Find where the given text appears and provide that cell's center as (x, y) coordinate. 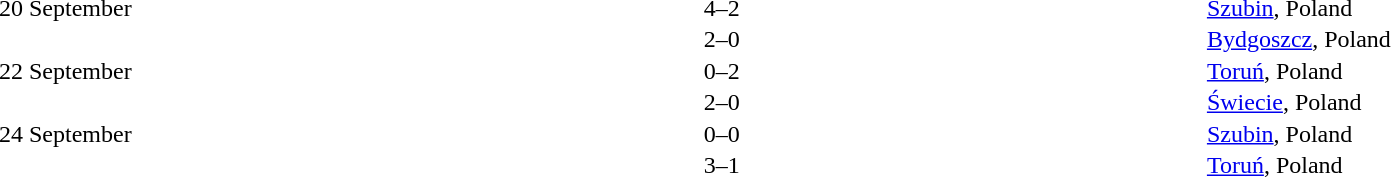
0–0 (722, 134)
0–2 (722, 71)
